Return the (x, y) coordinate for the center point of the cell that contains the specified text.  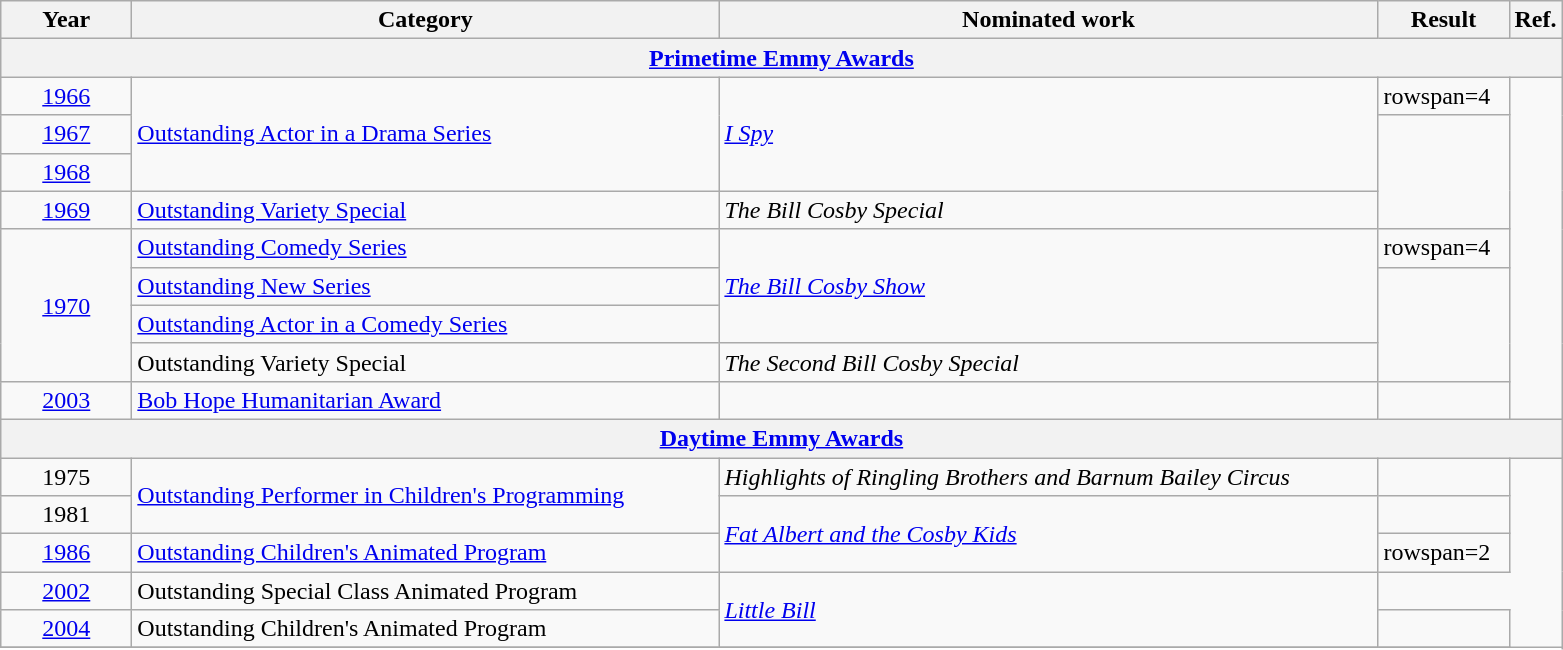
Outstanding Performer in Children's Programming (426, 496)
The Bill Cosby Special (1048, 210)
Little Bill (1048, 610)
1969 (66, 210)
The Second Bill Cosby Special (1048, 362)
1970 (66, 305)
1981 (66, 515)
Outstanding Actor in a Drama Series (426, 134)
rowspan=2 (1444, 553)
I Spy (1048, 134)
Outstanding Comedy Series (426, 248)
2004 (66, 629)
2003 (66, 400)
1975 (66, 477)
Nominated work (1048, 20)
1967 (66, 134)
Result (1444, 20)
Ref. (1536, 20)
Highlights of Ringling Brothers and Barnum Bailey Circus (1048, 477)
2002 (66, 591)
Outstanding New Series (426, 286)
1986 (66, 553)
Outstanding Special Class Animated Program (426, 591)
Outstanding Actor in a Comedy Series (426, 324)
Fat Albert and the Cosby Kids (1048, 534)
The Bill Cosby Show (1048, 286)
Bob Hope Humanitarian Award (426, 400)
Year (66, 20)
1966 (66, 96)
1968 (66, 172)
Category (426, 20)
Primetime Emmy Awards (782, 58)
Daytime Emmy Awards (782, 438)
